Extract the (x, y) coordinate from the center of the cell holding the provided text.  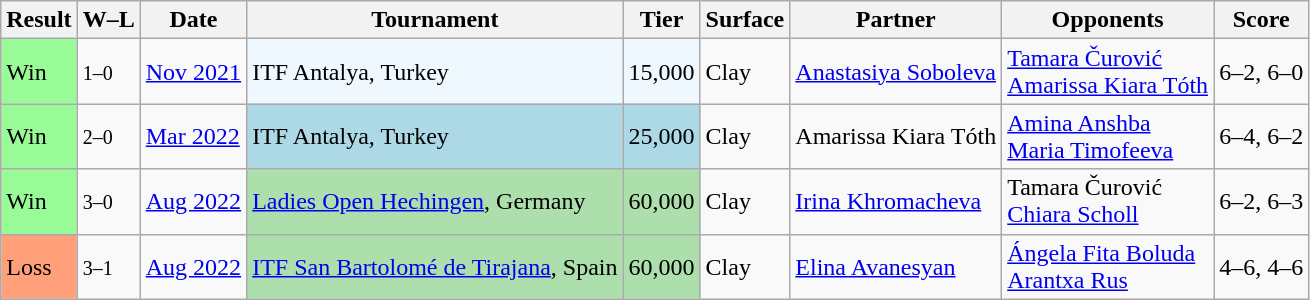
1–0 (108, 72)
6–2, 6–3 (1262, 202)
Anastasiya Soboleva (896, 72)
Tier (662, 20)
Nov 2021 (193, 72)
15,000 (662, 72)
Tournament (435, 20)
Elina Avanesyan (896, 266)
Date (193, 20)
Surface (745, 20)
Loss (39, 266)
W–L (108, 20)
Ladies Open Hechingen, Germany (435, 202)
3–1 (108, 266)
4–6, 4–6 (1262, 266)
Opponents (1108, 20)
25,000 (662, 136)
Mar 2022 (193, 136)
ITF San Bartolomé de Tirajana, Spain (435, 266)
Ángela Fita Boluda Arantxa Rus (1108, 266)
Tamara Čurović Chiara Scholl (1108, 202)
Result (39, 20)
6–4, 6–2 (1262, 136)
Score (1262, 20)
Tamara Čurović Amarissa Kiara Tóth (1108, 72)
Amarissa Kiara Tóth (896, 136)
2–0 (108, 136)
Partner (896, 20)
Irina Khromacheva (896, 202)
6–2, 6–0 (1262, 72)
3–0 (108, 202)
Amina Anshba Maria Timofeeva (1108, 136)
